Determine the (X, Y) coordinate at the center of the cell enclosing the given text.  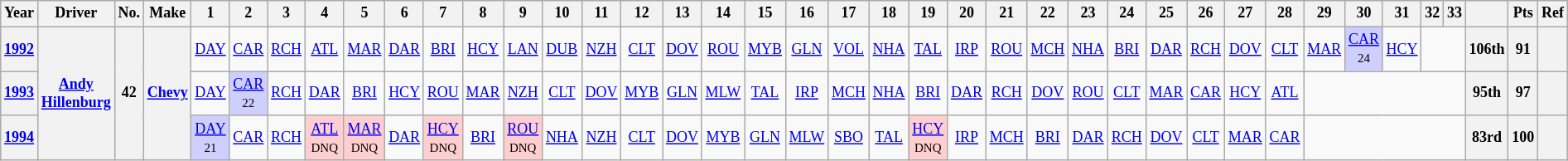
95th (1487, 94)
28 (1285, 13)
17 (849, 13)
6 (404, 13)
1994 (20, 138)
24 (1127, 13)
11 (601, 13)
CAR22 (248, 94)
20 (967, 13)
DAY21 (210, 138)
26 (1206, 13)
4 (325, 13)
18 (889, 13)
DUB (562, 49)
22 (1048, 13)
8 (483, 13)
5 (364, 13)
1992 (20, 49)
MARDNQ (364, 138)
Pts (1523, 13)
7 (442, 13)
31 (1402, 13)
97 (1523, 94)
VOL (849, 49)
12 (642, 13)
No. (129, 13)
16 (807, 13)
10 (562, 13)
25 (1166, 13)
1 (210, 13)
ROUDNQ (523, 138)
Ref (1553, 13)
Make (167, 13)
33 (1455, 13)
Chevy (167, 93)
9 (523, 13)
SBO (849, 138)
91 (1523, 49)
LAN (523, 49)
Year (20, 13)
30 (1364, 13)
14 (722, 13)
19 (928, 13)
15 (765, 13)
100 (1523, 138)
23 (1088, 13)
ATLDNQ (325, 138)
Andy Hillenburg (76, 93)
Driver (76, 13)
42 (129, 93)
27 (1245, 13)
106th (1487, 49)
3 (287, 13)
2 (248, 13)
32 (1433, 13)
1993 (20, 94)
CAR24 (1364, 49)
83rd (1487, 138)
29 (1324, 13)
13 (683, 13)
21 (1006, 13)
